Provide the (X, Y) coordinate of the cell's center where the given text is located.  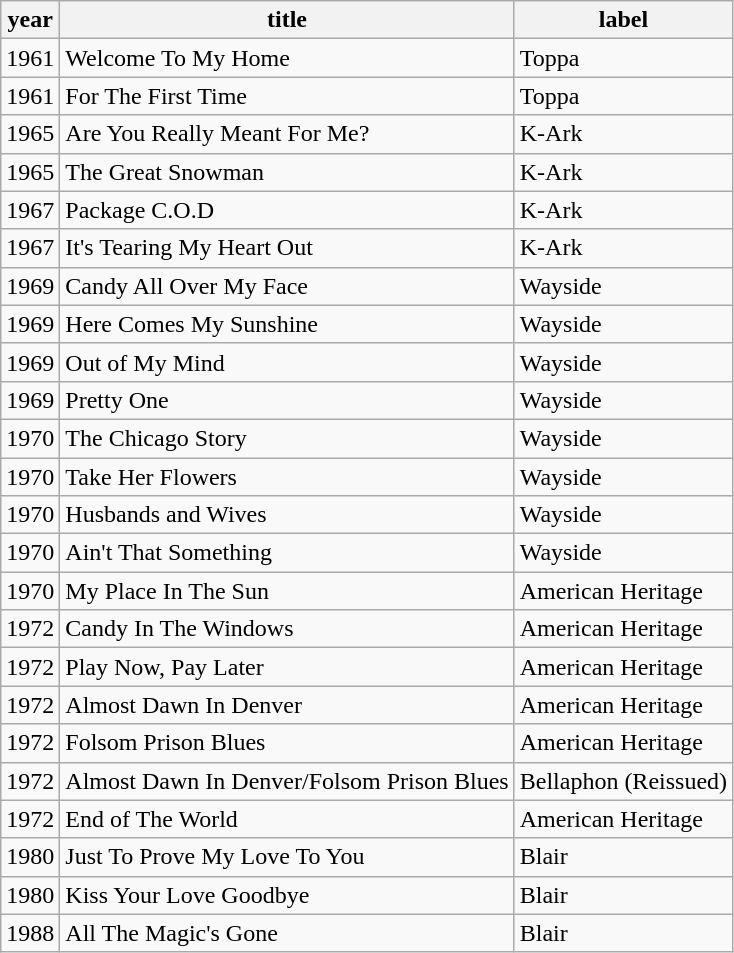
All The Magic's Gone (287, 933)
Package C.O.D (287, 210)
Ain't That Something (287, 553)
Welcome To My Home (287, 58)
year (30, 20)
For The First Time (287, 96)
Candy All Over My Face (287, 286)
The Chicago Story (287, 438)
title (287, 20)
Kiss Your Love Goodbye (287, 895)
Folsom Prison Blues (287, 743)
Candy In The Windows (287, 629)
Are You Really Meant For Me? (287, 134)
Almost Dawn In Denver (287, 705)
Husbands and Wives (287, 515)
My Place In The Sun (287, 591)
label (623, 20)
End of The World (287, 819)
The Great Snowman (287, 172)
Almost Dawn In Denver/Folsom Prison Blues (287, 781)
Just To Prove My Love To You (287, 857)
Bellaphon (Reissued) (623, 781)
1988 (30, 933)
Play Now, Pay Later (287, 667)
Here Comes My Sunshine (287, 324)
Pretty One (287, 400)
Take Her Flowers (287, 477)
Out of My Mind (287, 362)
It's Tearing My Heart Out (287, 248)
